Determine the (x, y) coordinate at the center of the cell enclosing the given text.  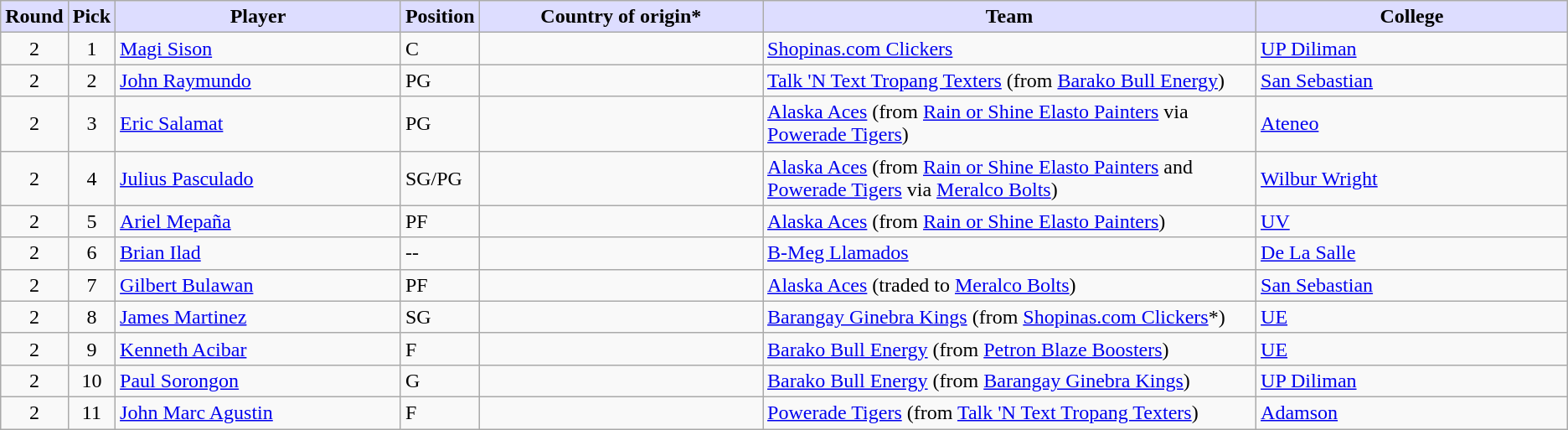
11 (91, 412)
Pick (91, 17)
Barako Bull Energy (from Petron Blaze Boosters) (1010, 349)
5 (91, 221)
C (440, 49)
UV (1412, 221)
John Marc Agustin (258, 412)
Powerade Tigers (from Talk 'N Text Tropang Texters) (1010, 412)
6 (91, 253)
4 (91, 178)
10 (91, 381)
Country of origin* (621, 17)
John Raymundo (258, 80)
8 (91, 317)
Wilbur Wright (1412, 178)
Player (258, 17)
Kenneth Acibar (258, 349)
Alaska Aces (traded to Meralco Bolts) (1010, 285)
Talk 'N Text Tropang Texters (from Barako Bull Energy) (1010, 80)
Adamson (1412, 412)
-- (440, 253)
Ariel Mepaña (258, 221)
B-Meg Llamados (1010, 253)
Barako Bull Energy (from Barangay Ginebra Kings) (1010, 381)
9 (91, 349)
Magi Sison (258, 49)
G (440, 381)
SG (440, 317)
7 (91, 285)
1 (91, 49)
Barangay Ginebra Kings (from Shopinas.com Clickers*) (1010, 317)
3 (91, 124)
James Martinez (258, 317)
College (1412, 17)
Ateneo (1412, 124)
Alaska Aces (from Rain or Shine Elasto Painters via Powerade Tigers) (1010, 124)
Julius Pasculado (258, 178)
Gilbert Bulawan (258, 285)
Alaska Aces (from Rain or Shine Elasto Painters and Powerade Tigers via Meralco Bolts) (1010, 178)
Shopinas.com Clickers (1010, 49)
Paul Sorongon (258, 381)
Position (440, 17)
Alaska Aces (from Rain or Shine Elasto Painters) (1010, 221)
Brian Ilad (258, 253)
De La Salle (1412, 253)
Team (1010, 17)
Round (34, 17)
SG/PG (440, 178)
Eric Salamat (258, 124)
